Capture the cell that displays the provided text and extract its [X, Y] central coordinate. 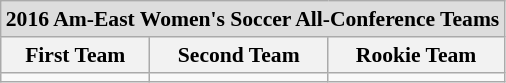
First Team [76, 55]
2016 Am-East Women's Soccer All-Conference Teams [253, 19]
Rookie Team [416, 55]
Second Team [239, 55]
